Extract the [x, y] coordinate from the center of the cell holding the provided text.  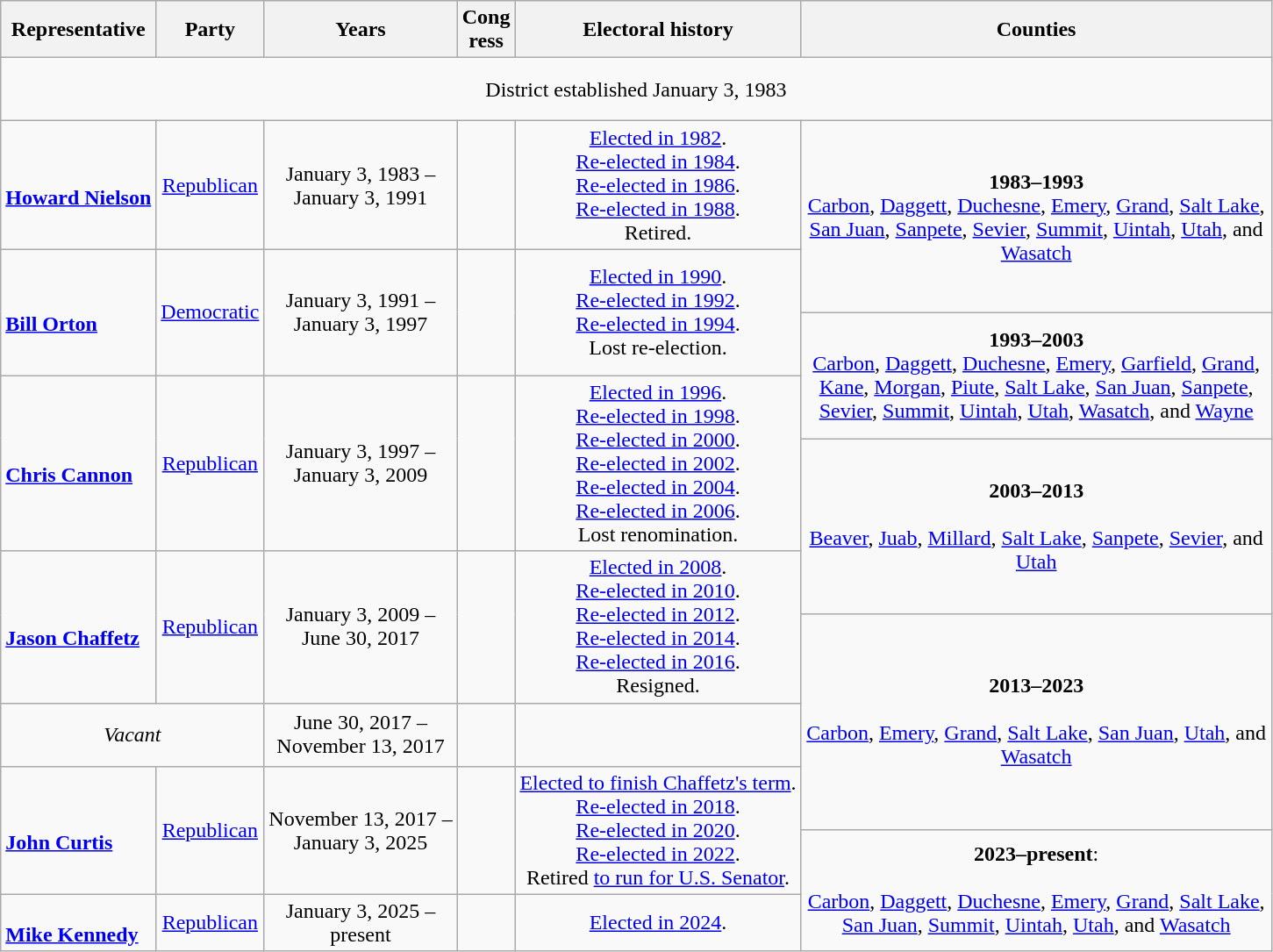
November 13, 2017 –January 3, 2025 [361, 830]
John Curtis [79, 830]
Party [211, 30]
Jason Chaffetz [79, 626]
Representative [79, 30]
Congress [486, 30]
1983–1993Carbon, Daggett, Duchesne, Emery, Grand, Salt Lake, San Juan, Sanpete, Sevier, Summit, Uintah, Utah, and Wasatch [1036, 217]
Elected in 2024. [658, 923]
Chris Cannon [79, 463]
January 3, 1983 –January 3, 1991 [361, 185]
January 3, 2009 –June 30, 2017 [361, 626]
January 3, 1997 –January 3, 2009 [361, 463]
2013–2023Carbon, Emery, Grand, Salt Lake, San Juan, Utah, and Wasatch [1036, 721]
Years [361, 30]
Elected in 1982.Re-elected in 1984.Re-elected in 1986.Re-elected in 1988.Retired. [658, 185]
Elected to finish Chaffetz's term.Re-elected in 2018.Re-elected in 2020.Re-elected in 2022.Retired to run for U.S. Senator. [658, 830]
Mike Kennedy [79, 923]
District established January 3, 1983 [636, 89]
2023–present:Carbon, Daggett, Duchesne, Emery, Grand, Salt Lake, San Juan, Summit, Uintah, Utah, and Wasatch [1036, 890]
January 3, 1991 –January 3, 1997 [361, 312]
Counties [1036, 30]
Vacant [132, 734]
Elected in 2008.Re-elected in 2010.Re-elected in 2012.Re-elected in 2014.Re-elected in 2016.Resigned. [658, 626]
January 3, 2025 –present [361, 923]
Electoral history [658, 30]
Democratic [211, 312]
Elected in 1996.Re-elected in 1998.Re-elected in 2000.Re-elected in 2002.Re-elected in 2004.Re-elected in 2006.Lost renomination. [658, 463]
Elected in 1990.Re-elected in 1992.Re-elected in 1994.Lost re-election. [658, 312]
June 30, 2017 –November 13, 2017 [361, 734]
Howard Nielson [79, 185]
Bill Orton [79, 312]
2003–2013Beaver, Juab, Millard, Salt Lake, Sanpete, Sevier, and Utah [1036, 526]
